Extract the (x, y) coordinate from the center of the cell holding the provided text.  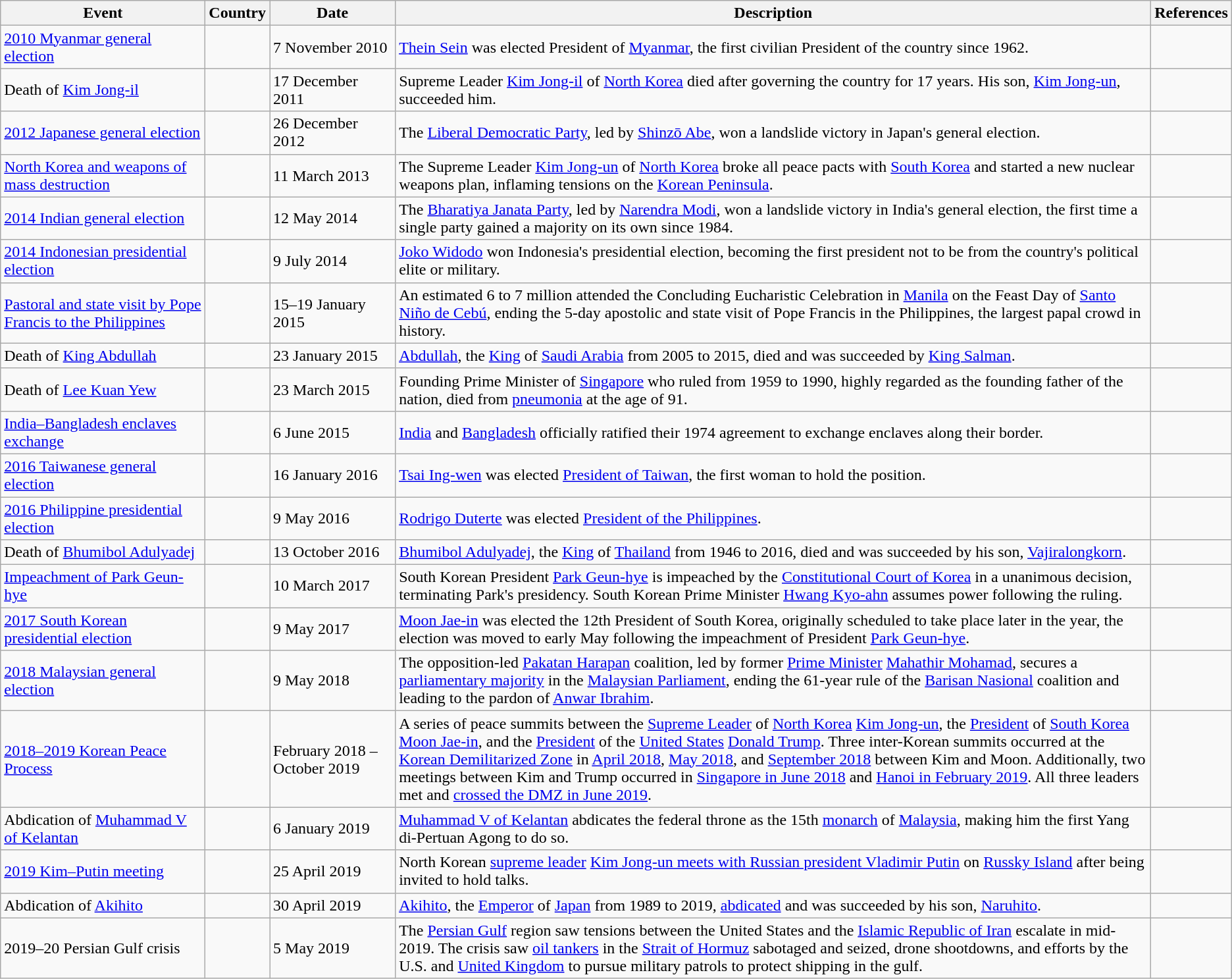
Abdication of Muhammad V of Kelantan (103, 828)
Bhumibol Adulyadej, the King of Thailand from 1946 to 2016, died and was succeeded by his son, Vajiralongkorn. (773, 552)
Tsai Ing-wen was elected President of Taiwan, the first woman to hold the position. (773, 475)
2016 Philippine presidential election (103, 517)
23 January 2015 (333, 356)
2016 Taiwanese general election (103, 475)
Impeachment of Park Geun-hye (103, 586)
15–19 January 2015 (333, 313)
6 June 2015 (333, 432)
26 December 2012 (333, 133)
7 November 2010 (333, 47)
Akihito, the Emperor of Japan from 1989 to 2019, abdicated and was succeeded by his son, Naruhito. (773, 905)
North Korean supreme leader Kim Jong-un meets with Russian president Vladimir Putin on Russky Island after being invited to hold talks. (773, 872)
Rodrigo Duterte was elected President of the Philippines. (773, 517)
2014 Indonesian presidential election (103, 261)
References (1191, 13)
Event (103, 13)
Muhammad V of Kelantan abdicates the federal throne as the 15th monarch of Malaysia, making him the first Yang di-Pertuan Agong to do so. (773, 828)
India–Bangladesh enclaves exchange (103, 432)
16 January 2016 (333, 475)
Date (333, 13)
Description (773, 13)
2010 Myanmar general election (103, 47)
Country (238, 13)
Thein Sein was elected President of Myanmar, the first civilian President of the country since 1962. (773, 47)
Joko Widodo won Indonesia's presidential election, becoming the first president not to be from the country's political elite or military. (773, 261)
Death of King Abdullah (103, 356)
9 May 2018 (333, 681)
25 April 2019 (333, 872)
Death of Bhumibol Adulyadej (103, 552)
Death of Kim Jong-il (103, 90)
2018–2019 Korean Peace Process (103, 759)
12 May 2014 (333, 219)
North Korea and weapons of mass destruction (103, 175)
10 March 2017 (333, 586)
2019–20 Persian Gulf crisis (103, 948)
Pastoral and state visit by Pope Francis to the Philippines (103, 313)
2014 Indian general election (103, 219)
6 January 2019 (333, 828)
13 October 2016 (333, 552)
Abdullah, the King of Saudi Arabia from 2005 to 2015, died and was succeeded by King Salman. (773, 356)
30 April 2019 (333, 905)
9 May 2017 (333, 629)
Supreme Leader Kim Jong-il of North Korea died after governing the country for 17 years. His son, Kim Jong-un, succeeded him. (773, 90)
23 March 2015 (333, 390)
9 July 2014 (333, 261)
17 December 2011 (333, 90)
Death of Lee Kuan Yew (103, 390)
2017 South Korean presidential election (103, 629)
February 2018 – October 2019 (333, 759)
5 May 2019 (333, 948)
The Liberal Democratic Party, led by Shinzō Abe, won a landslide victory in Japan's general election. (773, 133)
Abdication of Akihito (103, 905)
2012 Japanese general election (103, 133)
2019 Kim–Putin meeting (103, 872)
India and Bangladesh officially ratified their 1974 agreement to exchange enclaves along their border. (773, 432)
2018 Malaysian general election (103, 681)
11 March 2013 (333, 175)
9 May 2016 (333, 517)
